Find where the given text appears and provide that cell's center as [X, Y] coordinate. 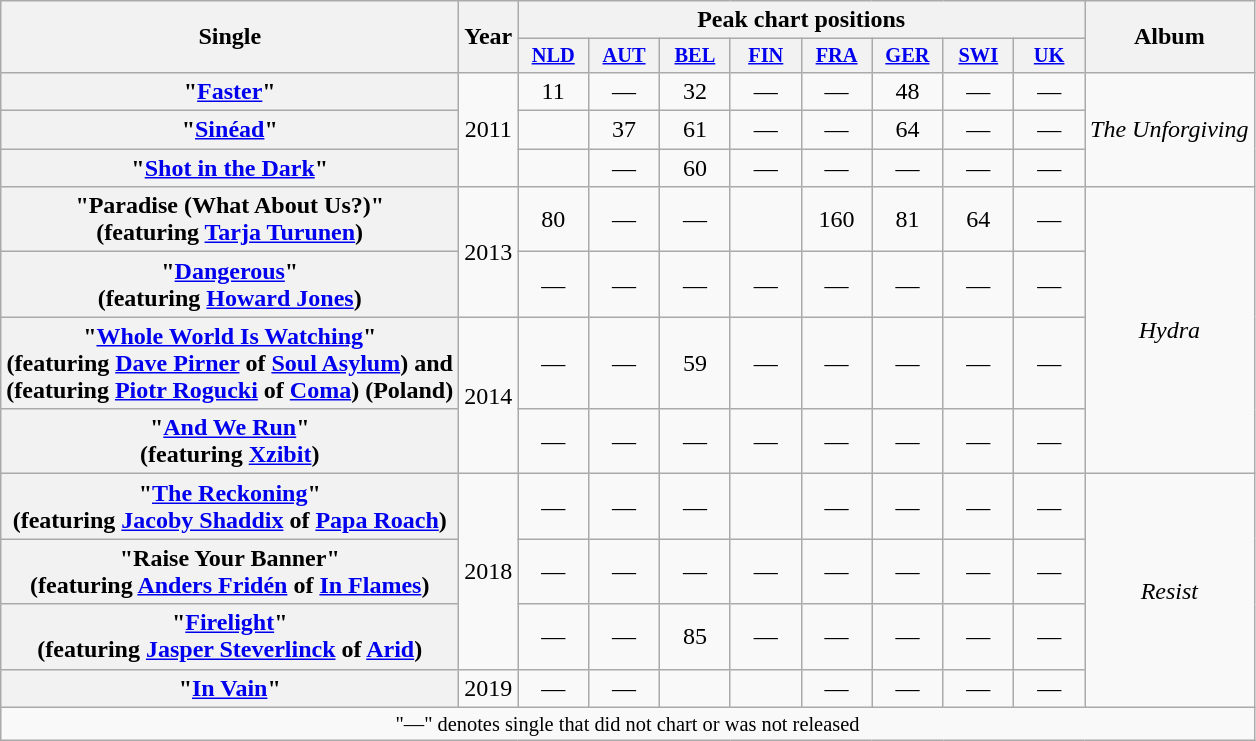
"Whole World Is Watching"(featuring Dave Pirner of Soul Asylum) and(featuring Piotr Rogucki of Coma) (Poland) [230, 363]
UK [1050, 56]
Album [1170, 37]
"Paradise (What About Us?)"(featuring Tarja Turunen) [230, 220]
The Unforgiving [1170, 129]
"—" denotes single that did not chart or was not released [628, 724]
85 [694, 636]
"In Vain" [230, 688]
"The Reckoning"(featuring Jacoby Shaddix of Papa Roach) [230, 506]
"Shot in the Dark" [230, 168]
FIN [766, 56]
"And We Run"(featuring Xzibit) [230, 442]
48 [908, 91]
2019 [488, 688]
Year [488, 37]
"Raise Your Banner"(featuring Anders Fridén of In Flames) [230, 572]
160 [836, 220]
"Firelight"(featuring Jasper Steverlinck of Arid) [230, 636]
32 [694, 91]
80 [554, 220]
FRA [836, 56]
"Sinéad" [230, 130]
BEL [694, 56]
59 [694, 363]
60 [694, 168]
11 [554, 91]
Peak chart positions [802, 20]
2014 [488, 396]
NLD [554, 56]
Single [230, 37]
61 [694, 130]
2013 [488, 252]
Hydra [1170, 330]
81 [908, 220]
AUT [624, 56]
2018 [488, 572]
GER [908, 56]
"Dangerous"(featuring Howard Jones) [230, 284]
SWI [978, 56]
Resist [1170, 590]
37 [624, 130]
"Faster" [230, 91]
2011 [488, 129]
